Pinpoint the cell where the given text exists, returning its [X, Y] midpoint coordinate. 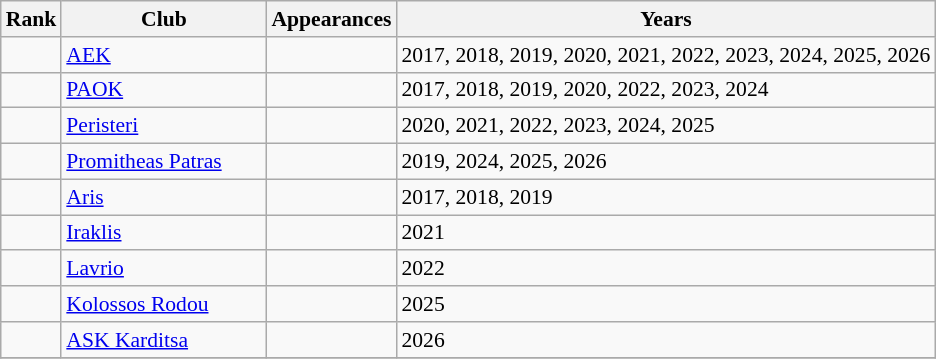
2025 [666, 304]
Rank [32, 19]
Lavrio [164, 269]
Kolossos Rodou [164, 304]
Iraklis [164, 233]
Aris [164, 197]
Club [164, 19]
AEK [164, 55]
Years [666, 19]
Peristeri [164, 126]
PAOK [164, 90]
Appearances [331, 19]
2017, 2018, 2019, 2020, 2021, 2022, 2023, 2024, 2025, 2026 [666, 55]
2017, 2018, 2019, 2020, 2022, 2023, 2024 [666, 90]
2020, 2021, 2022, 2023, 2024, 2025 [666, 126]
2026 [666, 340]
2022 [666, 269]
Promitheas Patras [164, 162]
2021 [666, 233]
ASK Karditsa [164, 340]
2019, 2024, 2025, 2026 [666, 162]
2017, 2018, 2019 [666, 197]
